Provide the (X, Y) coordinate of the cell's center where the given text is located.  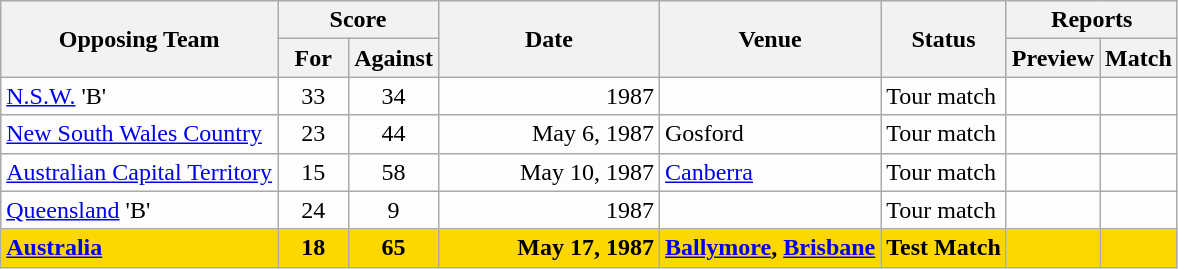
Gosford (770, 134)
Reports (1092, 20)
Against (394, 58)
18 (314, 248)
May 10, 1987 (548, 172)
15 (314, 172)
N.S.W. 'B' (140, 96)
58 (394, 172)
33 (314, 96)
Queensland 'B' (140, 210)
Score (358, 20)
Status (944, 39)
Match (1139, 58)
24 (314, 210)
Opposing Team (140, 39)
23 (314, 134)
9 (394, 210)
May 6, 1987 (548, 134)
34 (394, 96)
Australia (140, 248)
Ballymore, Brisbane (770, 248)
Test Match (944, 248)
Venue (770, 39)
May 17, 1987 (548, 248)
Canberra (770, 172)
For (314, 58)
Australian Capital Territory (140, 172)
44 (394, 134)
Preview (1052, 58)
New South Wales Country (140, 134)
65 (394, 248)
Date (548, 39)
